Extract the (X, Y) coordinate from the center of the cell holding the provided text.  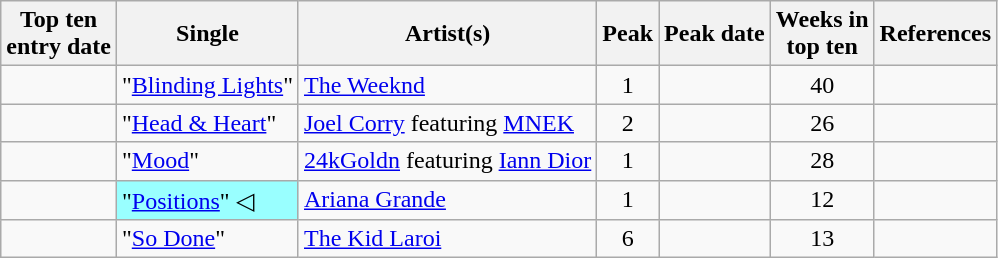
24kGoldn featuring Iann Dior (447, 161)
Ariana Grande (447, 200)
Weeks intop ten (822, 34)
The Weeknd (447, 85)
13 (822, 239)
Peak date (715, 34)
Single (207, 34)
"Mood" (207, 161)
2 (628, 123)
"Head & Heart" (207, 123)
Top tenentry date (59, 34)
40 (822, 85)
The Kid Laroi (447, 239)
Artist(s) (447, 34)
Joel Corry featuring MNEK (447, 123)
"Positions" ◁ (207, 200)
12 (822, 200)
28 (822, 161)
"Blinding Lights" (207, 85)
6 (628, 239)
"So Done" (207, 239)
26 (822, 123)
References (936, 34)
Peak (628, 34)
